From the cell containing the given text, extract its center point as [X, Y] coordinate. 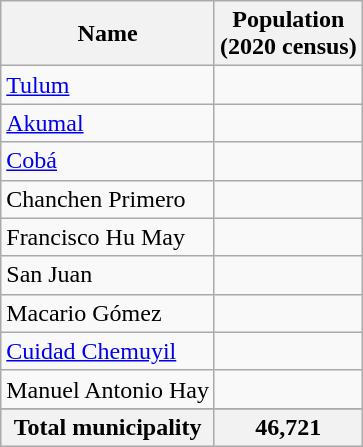
Population(2020 census) [288, 34]
Cobá [108, 161]
Name [108, 34]
Manuel Antonio Hay [108, 389]
San Juan [108, 275]
Francisco Hu May [108, 237]
46,721 [288, 427]
Cuidad Chemuyil [108, 351]
Chanchen Primero [108, 199]
Total municipality [108, 427]
Akumal [108, 123]
Tulum [108, 85]
Macario Gómez [108, 313]
